Scan for the cell matching the given text and deliver its [x, y] coordinate at center. 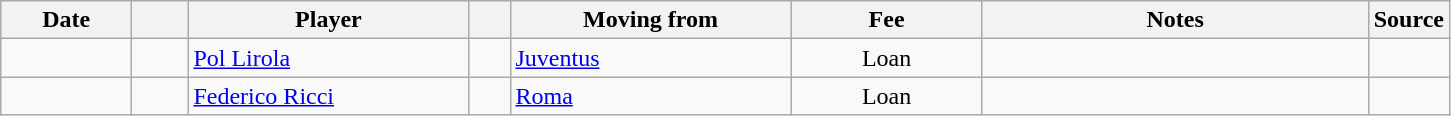
Fee [886, 20]
Source [1408, 20]
Juventus [650, 58]
Player [328, 20]
Moving from [650, 20]
Notes [1175, 20]
Federico Ricci [328, 96]
Pol Lirola [328, 58]
Date [66, 20]
Roma [650, 96]
